Return the (x, y) coordinate for the center point of the cell that contains the specified text.  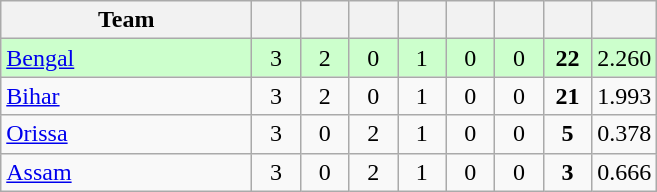
Bengal (126, 58)
21 (568, 96)
0.666 (624, 172)
Team (126, 20)
22 (568, 58)
2.260 (624, 58)
0.378 (624, 134)
Bihar (126, 96)
Orissa (126, 134)
Assam (126, 172)
1.993 (624, 96)
5 (568, 134)
